Identify which cell holds the provided text, then report its (X, Y) central coordinate. 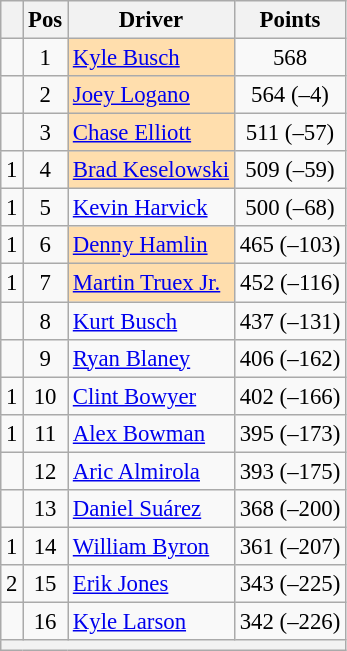
564 (–4) (290, 95)
Joey Logano (152, 95)
8 (46, 321)
Clint Bowyer (152, 396)
Erik Jones (152, 584)
9 (46, 358)
Kyle Busch (152, 58)
Daniel Suárez (152, 509)
Chase Elliott (152, 133)
10 (46, 396)
393 (–175) (290, 471)
5 (46, 208)
342 (–226) (290, 621)
509 (–59) (290, 170)
Aric Almirola (152, 471)
361 (–207) (290, 546)
395 (–173) (290, 433)
7 (46, 283)
Points (290, 20)
568 (290, 58)
500 (–68) (290, 208)
Martin Truex Jr. (152, 283)
14 (46, 546)
452 (–116) (290, 283)
Kurt Busch (152, 321)
Ryan Blaney (152, 358)
465 (–103) (290, 245)
Driver (152, 20)
15 (46, 584)
11 (46, 433)
16 (46, 621)
Pos (46, 20)
437 (–131) (290, 321)
368 (–200) (290, 509)
13 (46, 509)
6 (46, 245)
12 (46, 471)
Brad Keselowski (152, 170)
William Byron (152, 546)
4 (46, 170)
Kevin Harvick (152, 208)
511 (–57) (290, 133)
402 (–166) (290, 396)
3 (46, 133)
406 (–162) (290, 358)
Denny Hamlin (152, 245)
Kyle Larson (152, 621)
Alex Bowman (152, 433)
343 (–225) (290, 584)
